Identify which cell holds the provided text, then report its (X, Y) central coordinate. 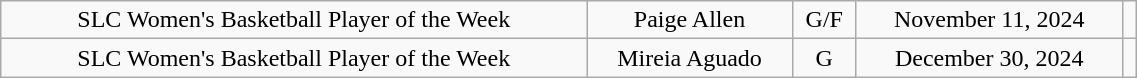
December 30, 2024 (989, 58)
G (824, 58)
Mireia Aguado (690, 58)
Paige Allen (690, 20)
G/F (824, 20)
November 11, 2024 (989, 20)
